Scan for the cell matching the given text and deliver its [x, y] coordinate at center. 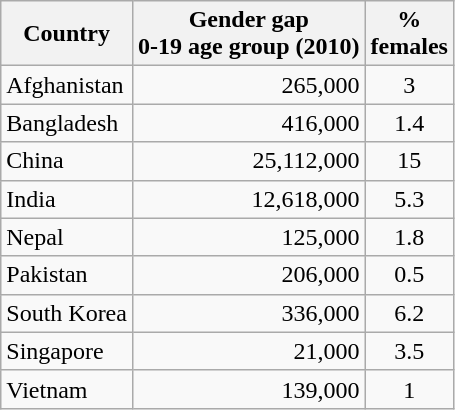
1 [409, 389]
Afghanistan [67, 85]
Vietnam [67, 389]
South Korea [67, 313]
1.4 [409, 123]
1.8 [409, 237]
6.2 [409, 313]
25,112,000 [248, 161]
%females [409, 34]
Gender gap0-19 age group (2010) [248, 34]
15 [409, 161]
125,000 [248, 237]
Nepal [67, 237]
0.5 [409, 275]
Pakistan [67, 275]
12,618,000 [248, 199]
139,000 [248, 389]
265,000 [248, 85]
3.5 [409, 351]
336,000 [248, 313]
China [67, 161]
India [67, 199]
Country [67, 34]
3 [409, 85]
Singapore [67, 351]
21,000 [248, 351]
Bangladesh [67, 123]
5.3 [409, 199]
206,000 [248, 275]
416,000 [248, 123]
